Extract the (X, Y) coordinate from the center of the cell holding the provided text.  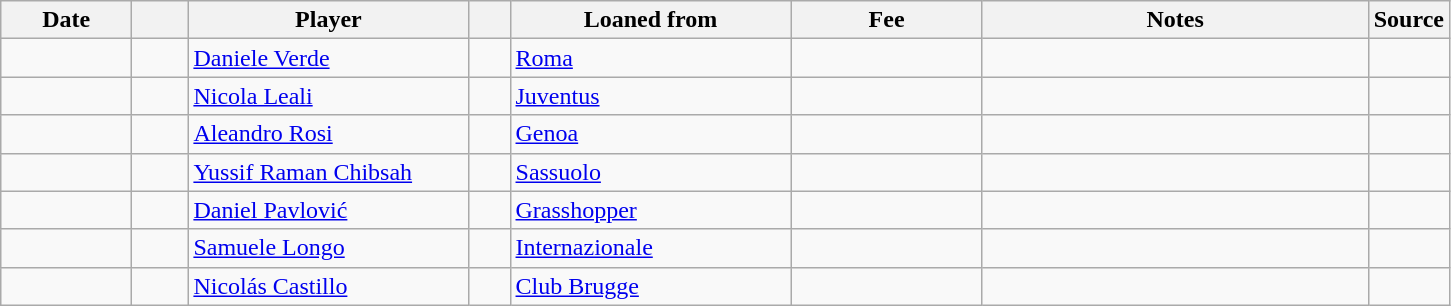
Juventus (650, 96)
Nicola Leali (328, 96)
Fee (886, 20)
Daniele Verde (328, 58)
Samuele Longo (328, 248)
Notes (1175, 20)
Genoa (650, 134)
Player (328, 20)
Yussif Raman Chibsah (328, 172)
Aleandro Rosi (328, 134)
Loaned from (650, 20)
Grasshopper (650, 210)
Internazionale (650, 248)
Club Brugge (650, 286)
Sassuolo (650, 172)
Daniel Pavlović (328, 210)
Nicolás Castillo (328, 286)
Date (66, 20)
Roma (650, 58)
Source (1408, 20)
